Find where the given text appears and provide that cell's center as [x, y] coordinate. 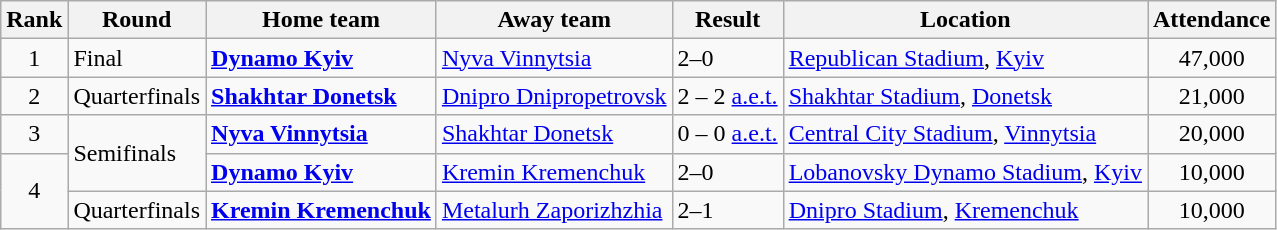
Dnipro Dnipropetrovsk [554, 96]
Round [137, 20]
Home team [322, 20]
Lobanovsky Dynamo Stadium, Kyiv [965, 172]
Republican Stadium, Kyiv [965, 58]
Attendance [1212, 20]
Metalurh Zaporizhzhia [554, 210]
Semifinals [137, 153]
20,000 [1212, 134]
Central City Stadium, Vinnytsia [965, 134]
Away team [554, 20]
Location [965, 20]
0 – 0 a.e.t. [728, 134]
4 [34, 191]
Rank [34, 20]
47,000 [1212, 58]
2 [34, 96]
Final [137, 58]
2 – 2 a.e.t. [728, 96]
2–1 [728, 210]
3 [34, 134]
Dnipro Stadium, Kremenchuk [965, 210]
Result [728, 20]
1 [34, 58]
21,000 [1212, 96]
Shakhtar Stadium, Donetsk [965, 96]
